Find where the given text appears and provide that cell's center as (X, Y) coordinate. 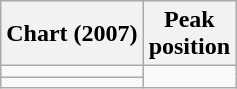
Chart (2007) (72, 34)
Peak position (189, 34)
